Detect which cell encompasses the target text, then output its (x, y) center coordinate. 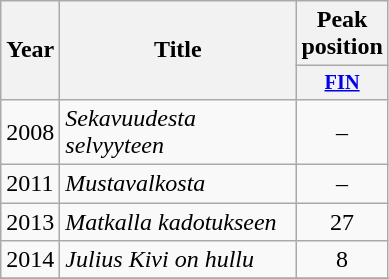
Julius Kivi on hullu (178, 260)
Mustavalkosta (178, 184)
2008 (30, 132)
FIN (342, 83)
Title (178, 50)
Year (30, 50)
27 (342, 222)
Sekavuudesta selvyyteen (178, 132)
Matkalla kadotukseen (178, 222)
2013 (30, 222)
8 (342, 260)
Peakposition (342, 34)
2011 (30, 184)
2014 (30, 260)
